Pinpoint the cell where the given text exists, returning its (X, Y) midpoint coordinate. 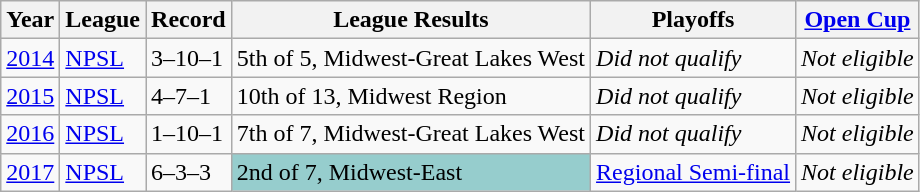
5th of 5, Midwest-Great Lakes West (410, 58)
1–10–1 (189, 134)
League (103, 20)
10th of 13, Midwest Region (410, 96)
Record (189, 20)
3–10–1 (189, 58)
Year (30, 20)
2014 (30, 58)
6–3–3 (189, 172)
2nd of 7, Midwest-East (410, 172)
2017 (30, 172)
League Results (410, 20)
2016 (30, 134)
Regional Semi-final (694, 172)
7th of 7, Midwest-Great Lakes West (410, 134)
Open Cup (858, 20)
4–7–1 (189, 96)
2015 (30, 96)
Playoffs (694, 20)
